Determine the [X, Y] coordinate at the center of the cell enclosing the given text.  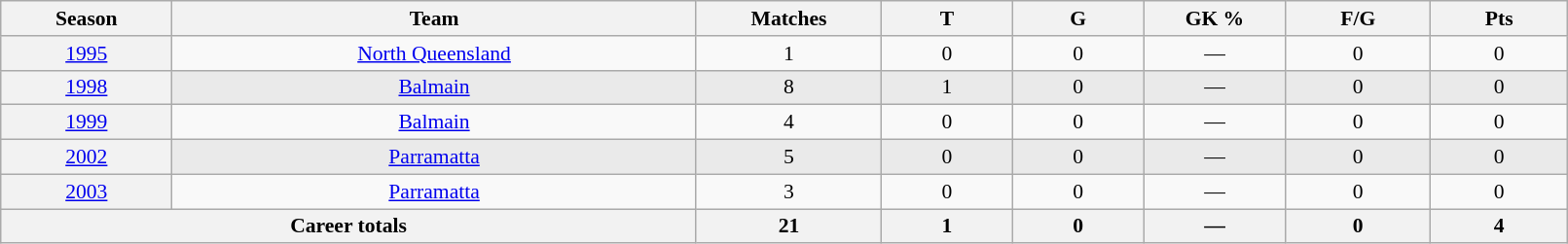
Matches [788, 18]
2003 [87, 192]
Season [87, 18]
2002 [87, 157]
Team [434, 18]
5 [788, 157]
21 [788, 227]
1999 [87, 122]
Career totals [348, 227]
North Queensland [434, 53]
3 [788, 192]
8 [788, 87]
1995 [87, 53]
1998 [87, 87]
F/G [1358, 18]
GK % [1215, 18]
Pts [1499, 18]
G [1078, 18]
T [948, 18]
